Determine the [X, Y] coordinate at the center of the cell enclosing the given text.  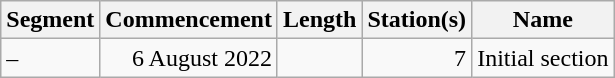
Commencement [189, 20]
Initial section [543, 58]
Station(s) [417, 20]
Segment [50, 20]
– [50, 58]
Name [543, 20]
6 August 2022 [189, 58]
7 [417, 58]
Length [319, 20]
